Provide the [X, Y] coordinate of the cell's center where the given text is located.  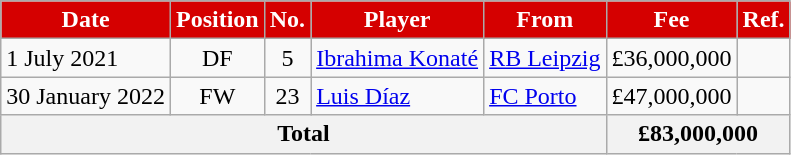
Player [398, 20]
Total [304, 134]
From [545, 20]
1 July 2021 [86, 58]
Position [217, 20]
£83,000,000 [698, 134]
£47,000,000 [672, 96]
5 [287, 58]
No. [287, 20]
DF [217, 58]
Ibrahima Konaté [398, 58]
30 January 2022 [86, 96]
23 [287, 96]
Fee [672, 20]
FW [217, 96]
Luis Díaz [398, 96]
FC Porto [545, 96]
RB Leipzig [545, 58]
Date [86, 20]
Ref. [764, 20]
£36,000,000 [672, 58]
